Provide the [X, Y] coordinate of the cell's center where the given text is located.  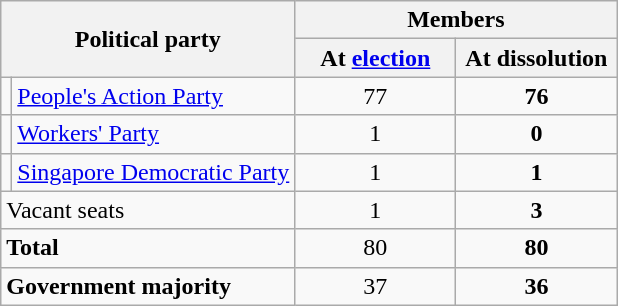
At dissolution [536, 58]
36 [536, 286]
76 [536, 96]
Government majority [148, 286]
Members [456, 20]
77 [376, 96]
3 [536, 210]
Singapore Democratic Party [154, 172]
37 [376, 286]
At election [376, 58]
People's Action Party [154, 96]
0 [536, 134]
Workers' Party [154, 134]
Political party [148, 39]
Total [148, 248]
Vacant seats [148, 210]
